Detect which cell encompasses the target text, then output its (X, Y) center coordinate. 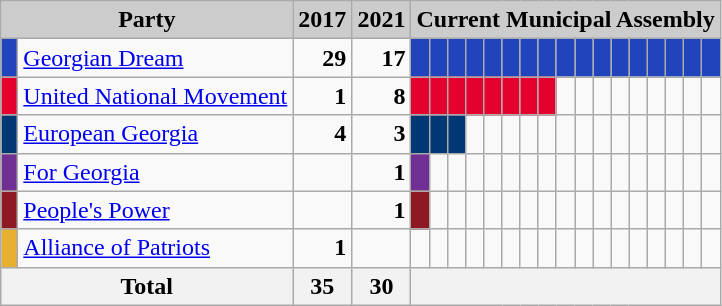
3 (382, 134)
European Georgia (156, 134)
2017 (322, 20)
Georgian Dream (156, 58)
United National Movement (156, 96)
29 (322, 58)
Total (147, 286)
35 (322, 286)
17 (382, 58)
8 (382, 96)
Alliance of Patriots (156, 248)
Current Municipal Assembly (566, 20)
4 (322, 134)
People's Power (156, 210)
30 (382, 286)
Party (147, 20)
2021 (382, 20)
For Georgia (156, 172)
